From the cell containing the given text, extract its center point as [X, Y] coordinate. 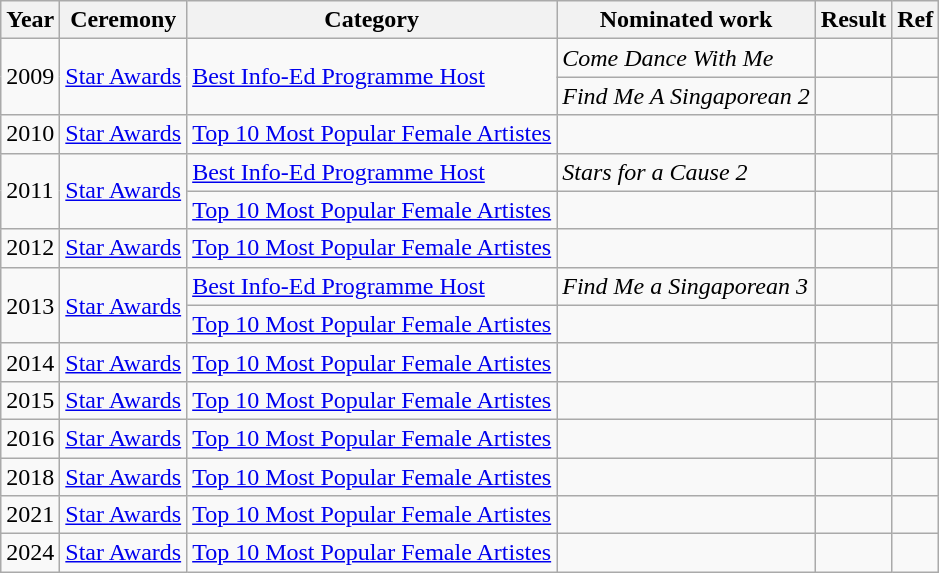
2012 [30, 248]
Find Me A Singaporean 2 [686, 96]
Stars for a Cause 2 [686, 172]
Ceremony [124, 20]
Category [372, 20]
Find Me a Singaporean 3 [686, 286]
Come Dance With Me [686, 58]
2021 [30, 515]
2015 [30, 400]
2018 [30, 477]
Year [30, 20]
2011 [30, 191]
2010 [30, 134]
2016 [30, 438]
2024 [30, 553]
2013 [30, 305]
2009 [30, 77]
Nominated work [686, 20]
Result [853, 20]
2014 [30, 362]
Ref [916, 20]
